From the cell containing the given text, extract its center point as (X, Y) coordinate. 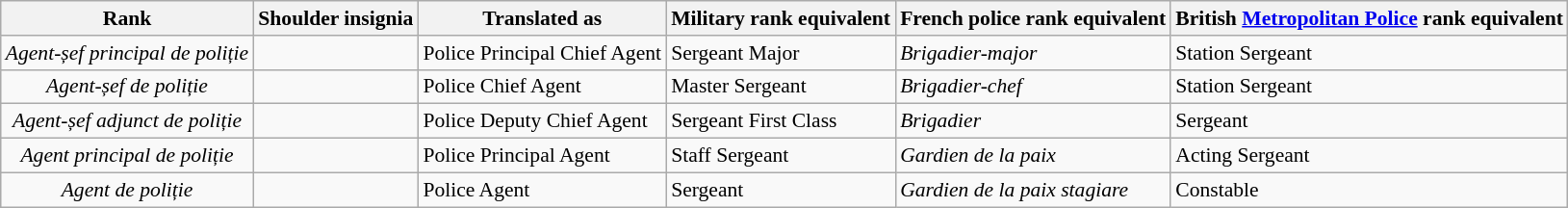
Acting Sergeant (1369, 156)
Agent-șef adjunct de poliție (127, 121)
Master Sergeant (781, 87)
Constable (1369, 190)
Police Principal Agent (542, 156)
French police rank equivalent (1033, 18)
Police Principal Chief Agent (542, 53)
Shoulder insignia (335, 18)
Gardien de la paix stagiare (1033, 190)
Brigadier-major (1033, 53)
Brigadier-chef (1033, 87)
Police Chief Agent (542, 87)
Police Agent (542, 190)
British Metropolitan Police rank equivalent (1369, 18)
Agent-șef principal de poliție (127, 53)
Military rank equivalent (781, 18)
Agent-șef de poliție (127, 87)
Agent de poliție (127, 190)
Brigadier (1033, 121)
Translated as (542, 18)
Agent principal de poliție (127, 156)
Gardien de la paix (1033, 156)
Rank (127, 18)
Staff Sergeant (781, 156)
Sergeant First Class (781, 121)
Police Deputy Chief Agent (542, 121)
Sergeant Major (781, 53)
